Return (x, y) of the center of cell containing provided text 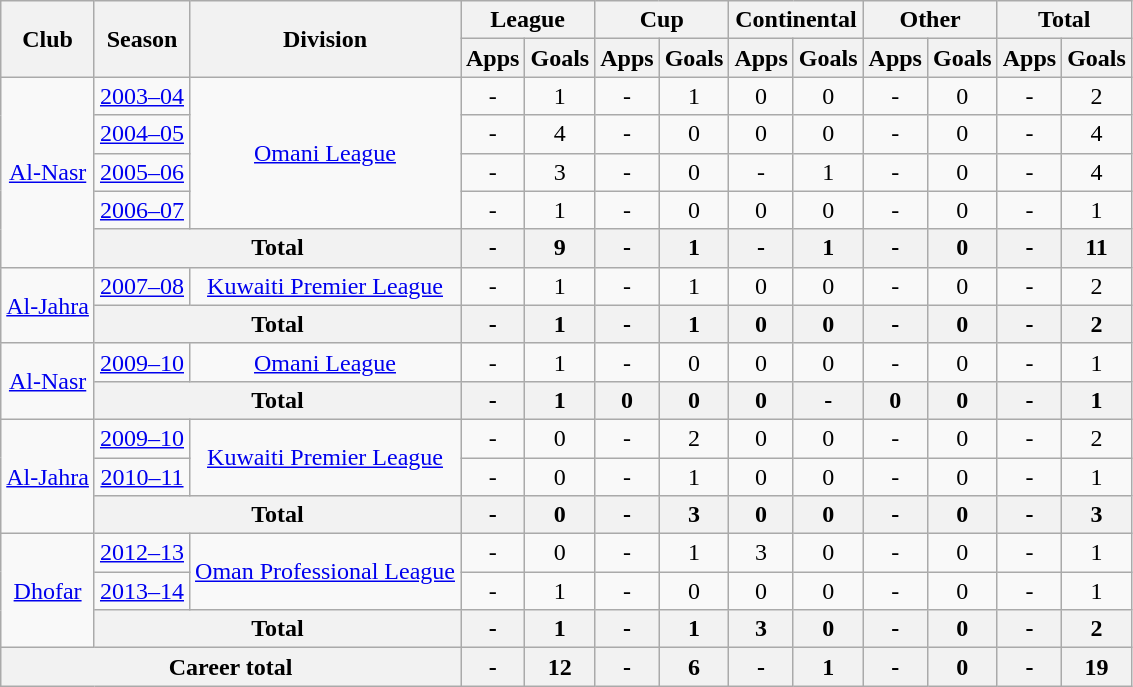
2012–13 (142, 553)
2007–08 (142, 286)
Cup (662, 20)
2004–05 (142, 134)
2010–11 (142, 477)
Oman Professional League (326, 572)
2013–14 (142, 591)
Other (930, 20)
Career total (231, 667)
2006–07 (142, 210)
Season (142, 39)
Division (326, 39)
League (527, 20)
12 (560, 667)
6 (694, 667)
2005–06 (142, 172)
11 (1097, 248)
Club (48, 39)
2003–04 (142, 96)
Continental (796, 20)
19 (1097, 667)
Dhofar (48, 591)
9 (560, 248)
